Search for the cell housing the specified text and yield its (x, y) center coordinate. 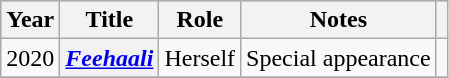
Notes (339, 20)
Special appearance (339, 58)
Herself (200, 58)
Feehaali (110, 58)
Title (110, 20)
Role (200, 20)
Year (30, 20)
2020 (30, 58)
